Detect which cell encompasses the target text, then output its (x, y) center coordinate. 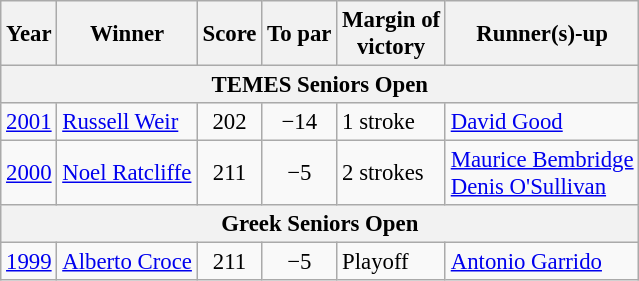
2001 (29, 122)
Antonio Garrido (542, 262)
Noel Ratcliffe (127, 174)
Alberto Croce (127, 262)
2000 (29, 174)
Score (230, 34)
2 strokes (392, 174)
Playoff (392, 262)
202 (230, 122)
−14 (300, 122)
TEMES Seniors Open (320, 85)
Margin ofvictory (392, 34)
1999 (29, 262)
To par (300, 34)
Russell Weir (127, 122)
Runner(s)-up (542, 34)
Greek Seniors Open (320, 224)
Year (29, 34)
Winner (127, 34)
Maurice Bembridge Denis O'Sullivan (542, 174)
David Good (542, 122)
1 stroke (392, 122)
